Search for the cell housing the specified text and yield its [x, y] center coordinate. 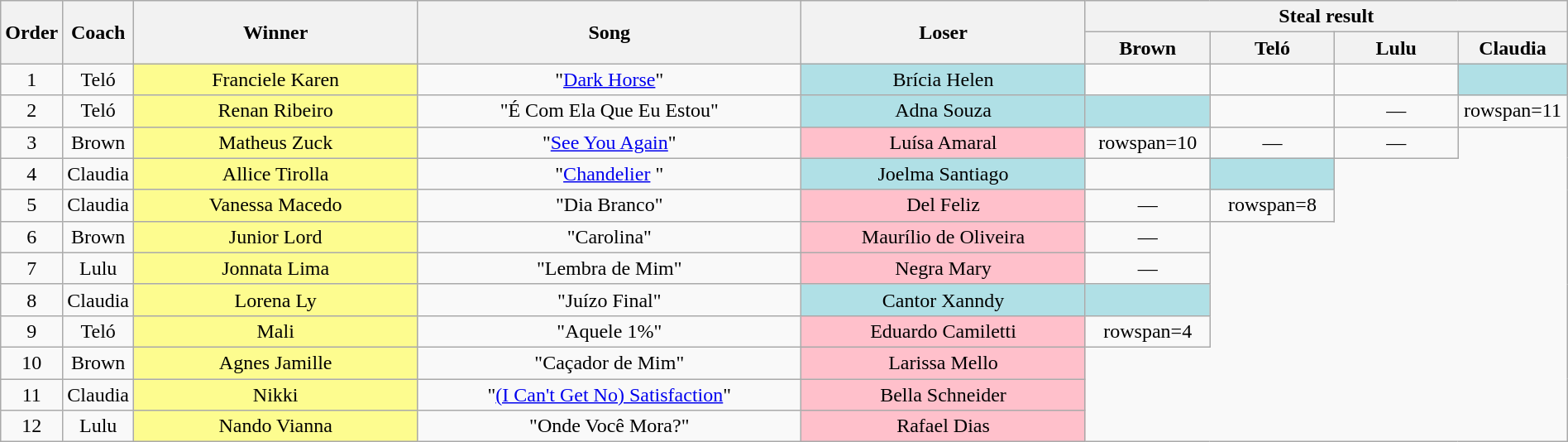
"See You Again" [610, 142]
Del Feliz [944, 205]
10 [31, 363]
Junior Lord [276, 237]
rowspan=8 [1272, 205]
1 [31, 79]
"Juízo Final" [610, 300]
Adna Souza [944, 111]
Eduardo Camiletti [944, 331]
9 [31, 331]
Matheus Zuck [276, 142]
8 [31, 300]
Nikki [276, 395]
Winner [276, 32]
7 [31, 268]
rowspan=10 [1148, 142]
Loser [944, 32]
Allice Tirolla [276, 174]
Negra Mary [944, 268]
rowspan=11 [1513, 111]
3 [31, 142]
Bella Schneider [944, 395]
Rafael Dias [944, 426]
Larissa Mello [944, 363]
rowspan=4 [1148, 331]
Joelma Santiago [944, 174]
11 [31, 395]
"(I Can't Get No) Satisfaction" [610, 395]
"Dark Horse" [610, 79]
Maurílio de Oliveira [944, 237]
Mali [276, 331]
6 [31, 237]
4 [31, 174]
Agnes Jamille [276, 363]
Brícia Helen [944, 79]
"Lembra de Mim" [610, 268]
Steal result [1327, 17]
Franciele Karen [276, 79]
Vanessa Macedo [276, 205]
Jonnata Lima [276, 268]
"Caçador de Mim" [610, 363]
"Aquele 1%" [610, 331]
"Carolina" [610, 237]
"Chandelier " [610, 174]
Coach [98, 32]
Order [31, 32]
Nando Vianna [276, 426]
Luísa Amaral [944, 142]
Lorena Ly [276, 300]
2 [31, 111]
"Dia Branco" [610, 205]
Renan Ribeiro [276, 111]
12 [31, 426]
Cantor Xanndy [944, 300]
"É Com Ela Que Eu Estou" [610, 111]
5 [31, 205]
"Onde Você Mora?" [610, 426]
Song [610, 32]
